Identify which cell holds the provided text, then report its (x, y) central coordinate. 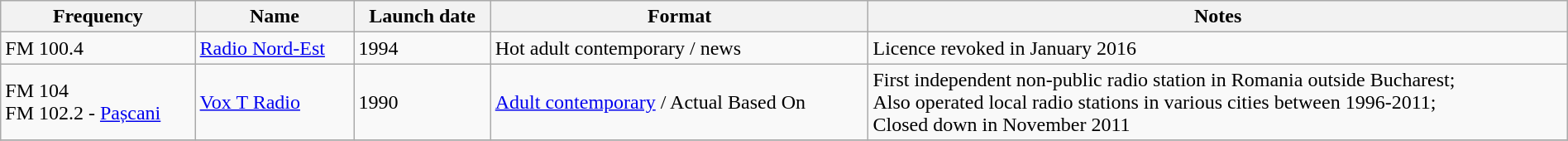
Radio Nord-Est (275, 48)
FM 104FM 102.2 - Pașcani (98, 102)
Format (680, 17)
Name (275, 17)
Adult contemporary / Actual Based On (680, 102)
Vox T Radio (275, 102)
FM 100.4 (98, 48)
1994 (422, 48)
Notes (1217, 17)
Licence revoked in January 2016 (1217, 48)
Launch date (422, 17)
Hot adult contemporary / news (680, 48)
Frequency (98, 17)
1990 (422, 102)
